Determine the (x, y) coordinate at the center of the cell enclosing the given text.  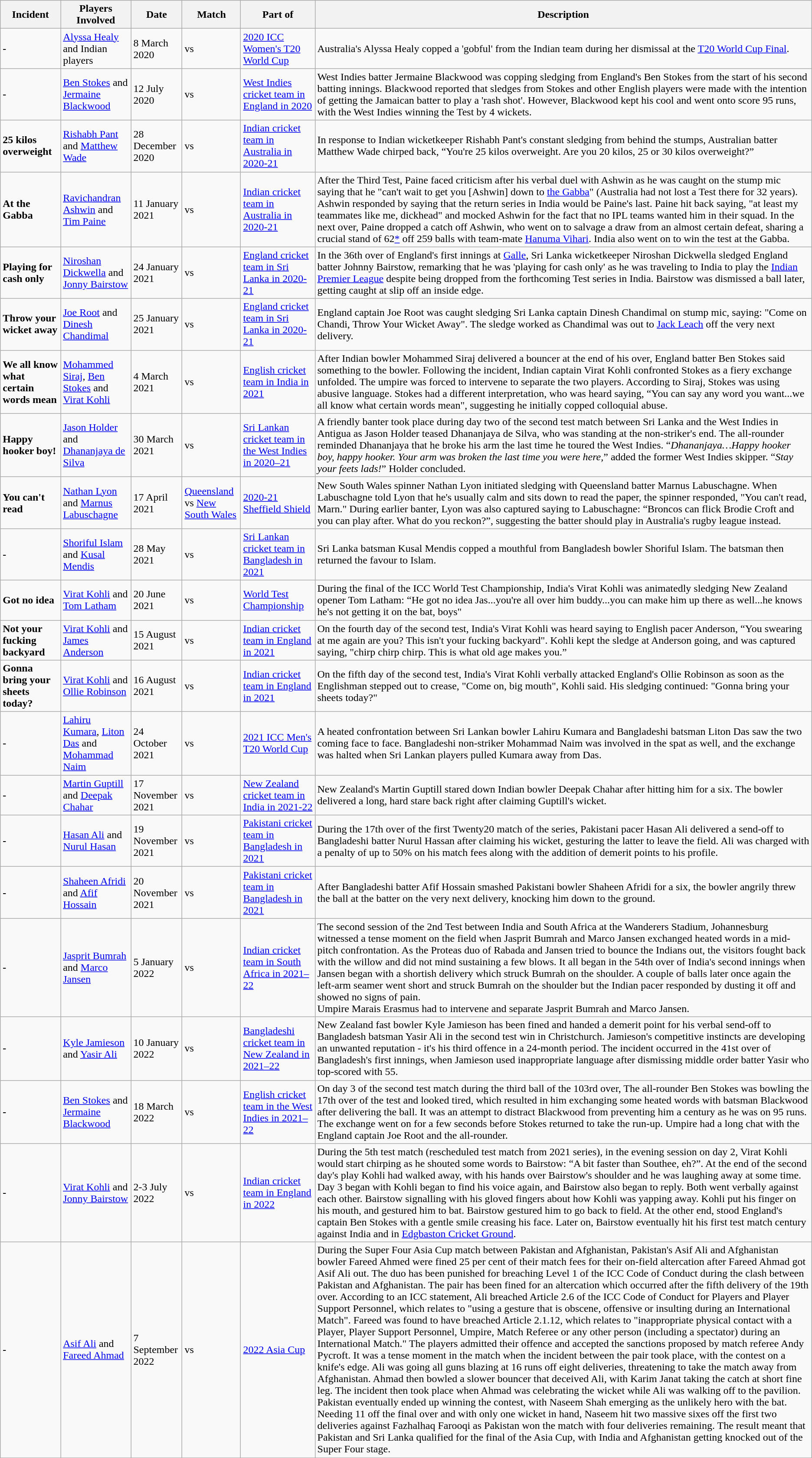
Players Involved (96, 15)
Jasprit Bumrah and Marco Jansen (96, 967)
Ravichandran Ashwin and Tim Paine (96, 209)
English cricket team in India in 2021 (278, 382)
Virat Kohli and Tom Latham (96, 600)
30 March 2021 (157, 445)
Kyle Jamieson and Yasir Ali (96, 1048)
Lahiru Kumara, Liton Das and Mohammad Naim (96, 744)
Martin Guptill and Deepak Chahar (96, 795)
Virat Kohli and Ollie Robinson (96, 686)
18 March 2022 (157, 1112)
25 kilos overweight (30, 146)
10 January 2022 (157, 1048)
Shoriful Islam and Kusal Mendis (96, 554)
Shaheen Afridi and Afif Hossain (96, 893)
Description (563, 15)
Indian cricket team in South Africa in 2021–22 (278, 967)
Indian cricket team in England in 2022 (278, 1193)
Hasan Ali and Nurul Hasan (96, 841)
4 March 2021 (157, 382)
8 March 2020 (157, 49)
17 April 2021 (157, 502)
17 November 2021 (157, 795)
Gonna bring your sheets today? (30, 686)
New Zealand cricket team in India in 2021-22 (278, 795)
At the Gabba (30, 209)
Not your fucking backyard (30, 640)
Playing for cash only (30, 272)
Joe Root and Dinesh Chandimal (96, 324)
English cricket team in the West Indies in 2021–22 (278, 1112)
2021 ICC Men's T20 World Cup (278, 744)
Bangladeshi cricket team in New Zealand in 2021–22 (278, 1048)
Throw your wicket away (30, 324)
Date (157, 15)
Sri Lanka batsman Kusal Mendis copped a mouthful from Bangladesh bowler Shoriful Islam. The batsman then returned the favour to Islam. (563, 554)
2020-21 Sheffield Shield (278, 502)
7 September 2022 (157, 1350)
16 August 2021 (157, 686)
West Indies cricket team in England in 2020 (278, 95)
11 January 2021 (157, 209)
Part of (278, 15)
2022 Asia Cup (278, 1350)
2020 ICC Women's T20 World Cup (278, 49)
Jason Holder and Dhananjaya de Silva (96, 445)
Sri Lankan cricket team in Bangladesh in 2021 (278, 554)
5 January 2022 (157, 967)
Niroshan Dickwella and Jonny Bairstow (96, 272)
28 May 2021 (157, 554)
24 October 2021 (157, 744)
Nathan Lyon and Marnus Labuschagne (96, 502)
28 December 2020 (157, 146)
Happy hooker boy! (30, 445)
Alyssa Healy and Indian players (96, 49)
24 January 2021 (157, 272)
We all know what certain words mean (30, 382)
Incident (30, 15)
Virat Kohli and James Anderson (96, 640)
World Test Championship (278, 600)
15 August 2021 (157, 640)
19 November 2021 (157, 841)
Virat Kohli and Jonny Bairstow (96, 1193)
12 July 2020 (157, 95)
Australia's Alyssa Healy copped a 'gobful' from the Indian team during her dismissal at the T20 World Cup Final. (563, 49)
25 January 2021 (157, 324)
You can't read (30, 502)
2-3 July 2022 (157, 1193)
Mohammed Siraj, Ben Stokes and Virat Kohli (96, 382)
Got no idea (30, 600)
Asif Ali and Fareed Ahmad (96, 1350)
20 November 2021 (157, 893)
20 June 2021 (157, 600)
Queensland vs New South Wales (212, 502)
Match (212, 15)
Sri Lankan cricket team in the West Indies in 2020–21 (278, 445)
Rishabh Pant and Matthew Wade (96, 146)
